For the text-containing cell, return its midpoint in (X, Y) coordinate format. 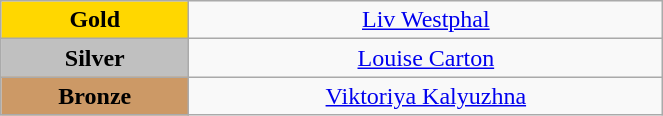
Bronze (95, 96)
Liv Westphal (426, 20)
Gold (95, 20)
Louise Carton (426, 58)
Silver (95, 58)
Viktoriya Kalyuzhna (426, 96)
